Find where the given text appears and provide that cell's center as (X, Y) coordinate. 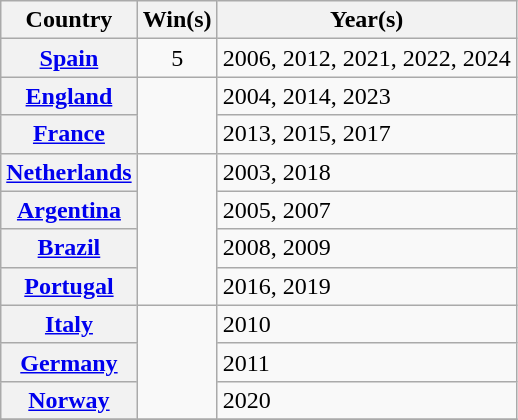
Italy (69, 324)
Argentina (69, 210)
2008, 2009 (366, 248)
2003, 2018 (366, 172)
Country (69, 20)
Brazil (69, 248)
5 (177, 58)
2005, 2007 (366, 210)
2010 (366, 324)
2020 (366, 400)
Germany (69, 362)
2011 (366, 362)
Netherlands (69, 172)
2013, 2015, 2017 (366, 134)
Norway (69, 400)
Portugal (69, 286)
England (69, 96)
Spain (69, 58)
Year(s) (366, 20)
France (69, 134)
2016, 2019 (366, 286)
2004, 2014, 2023 (366, 96)
Win(s) (177, 20)
2006, 2012, 2021, 2022, 2024 (366, 58)
